Output the (X, Y) coordinate of the center of the cell containing the given text.  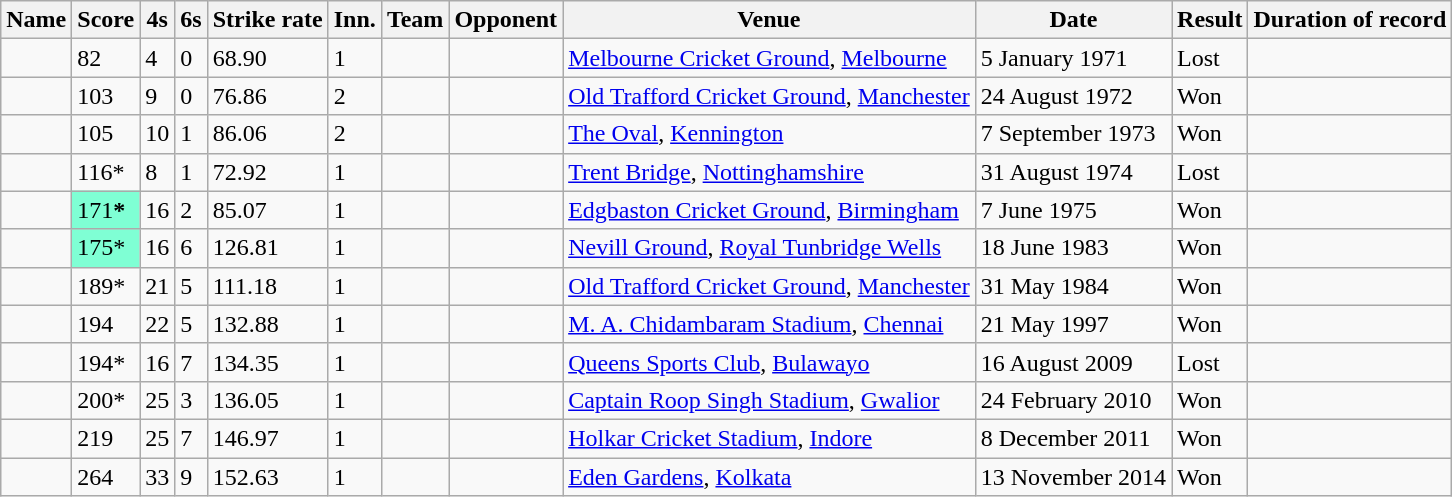
Result (1210, 20)
Inn. (354, 20)
21 May 1997 (1073, 324)
82 (106, 58)
146.97 (268, 438)
Team (415, 20)
8 (158, 172)
8 December 2011 (1073, 438)
Strike rate (268, 20)
85.07 (268, 210)
Score (106, 20)
Date (1073, 20)
Name (36, 20)
Melbourne Cricket Ground, Melbourne (770, 58)
24 August 1972 (1073, 96)
Venue (770, 20)
33 (158, 477)
10 (158, 134)
4s (158, 20)
21 (158, 286)
219 (106, 438)
7 June 1975 (1073, 210)
200* (106, 400)
Eden Gardens, Kolkata (770, 477)
134.35 (268, 362)
6 (191, 248)
Nevill Ground, Royal Tunbridge Wells (770, 248)
152.63 (268, 477)
31 May 1984 (1073, 286)
13 November 2014 (1073, 477)
6s (191, 20)
M. A. Chidambaram Stadium, Chennai (770, 324)
132.88 (268, 324)
126.81 (268, 248)
Duration of record (1350, 20)
76.86 (268, 96)
24 February 2010 (1073, 400)
Captain Roop Singh Stadium, Gwalior (770, 400)
7 September 1973 (1073, 134)
171* (106, 210)
18 June 1983 (1073, 248)
Opponent (506, 20)
264 (106, 477)
111.18 (268, 286)
72.92 (268, 172)
Edgbaston Cricket Ground, Birmingham (770, 210)
5 January 1971 (1073, 58)
4 (158, 58)
194 (106, 324)
86.06 (268, 134)
194* (106, 362)
103 (106, 96)
Trent Bridge, Nottinghamshire (770, 172)
116* (106, 172)
68.90 (268, 58)
Holkar Cricket Stadium, Indore (770, 438)
22 (158, 324)
105 (106, 134)
16 August 2009 (1073, 362)
136.05 (268, 400)
31 August 1974 (1073, 172)
The Oval, Kennington (770, 134)
3 (191, 400)
189* (106, 286)
Queens Sports Club, Bulawayo (770, 362)
175* (106, 248)
